For the text-containing cell, return its midpoint in (x, y) coordinate format. 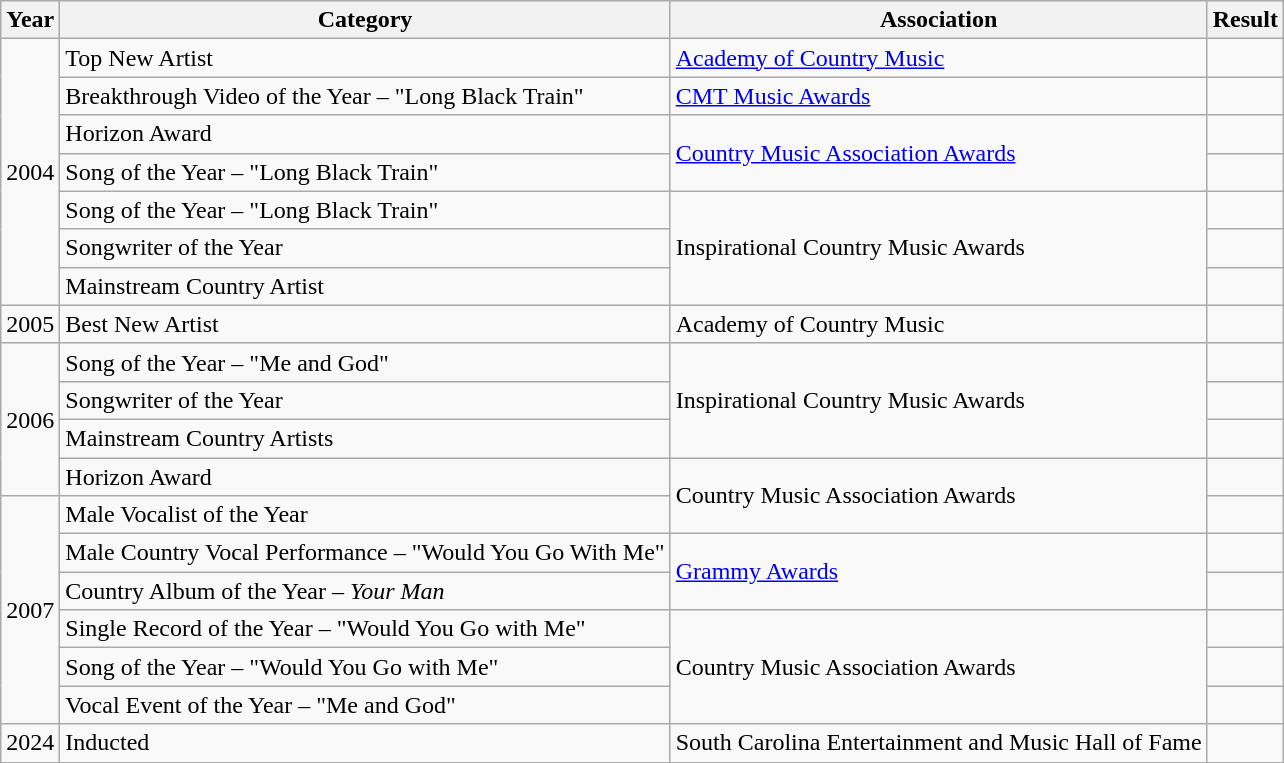
Song of the Year – "Me and God" (365, 362)
Country Album of the Year – Your Man (365, 591)
Breakthrough Video of the Year – "Long Black Train" (365, 96)
2004 (30, 172)
2024 (30, 743)
South Carolina Entertainment and Music Hall of Fame (938, 743)
Year (30, 20)
Male Country Vocal Performance – "Would You Go With Me" (365, 553)
Result (1245, 20)
Inducted (365, 743)
Mainstream Country Artist (365, 286)
Association (938, 20)
Category (365, 20)
Mainstream Country Artists (365, 438)
2005 (30, 324)
Vocal Event of the Year – "Me and God" (365, 705)
Song of the Year – "Would You Go with Me" (365, 667)
2006 (30, 419)
Male Vocalist of the Year (365, 515)
CMT Music Awards (938, 96)
2007 (30, 610)
Single Record of the Year – "Would You Go with Me" (365, 629)
Top New Artist (365, 58)
Grammy Awards (938, 572)
Best New Artist (365, 324)
